Return the (x, y) coordinate for the center point of the cell that contains the specified text.  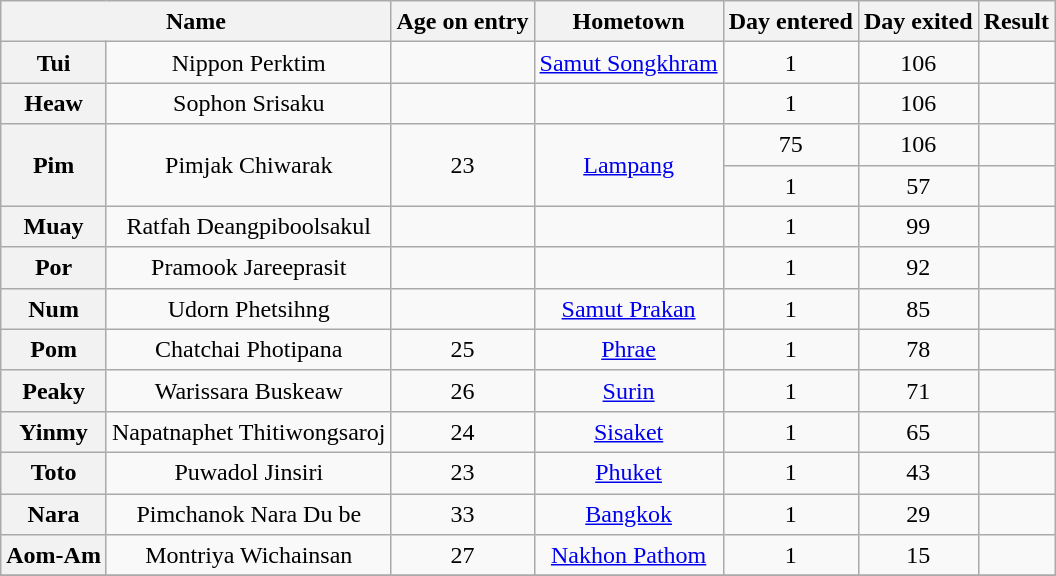
Pimchanok Nara Du be (248, 514)
Num (54, 308)
Phuket (628, 472)
Muay (54, 226)
Por (54, 268)
71 (918, 390)
27 (462, 556)
Age on entry (462, 22)
Puwadol Jinsiri (248, 472)
Sisaket (628, 432)
78 (918, 350)
Toto (54, 472)
33 (462, 514)
57 (918, 186)
Lampang (628, 165)
Samut Prakan (628, 308)
24 (462, 432)
Napatnaphet Thitiwongsaroj (248, 432)
43 (918, 472)
Heaw (54, 104)
Phrae (628, 350)
85 (918, 308)
Bangkok (628, 514)
Pimjak Chiwarak (248, 165)
99 (918, 226)
Peaky (54, 390)
Samut Songkhram (628, 62)
Sophon Srisaku (248, 104)
Day exited (918, 22)
Udorn Phetsihng (248, 308)
Pom (54, 350)
Montriya Wichainsan (248, 556)
Nippon Perktim (248, 62)
15 (918, 556)
Warissara Buskeaw (248, 390)
Chatchai Photipana (248, 350)
25 (462, 350)
Nara (54, 514)
Name (196, 22)
Result (1016, 22)
75 (790, 144)
65 (918, 432)
Ratfah Deangpiboolsakul (248, 226)
Pim (54, 165)
Pramook Jareeprasit (248, 268)
26 (462, 390)
Day entered (790, 22)
92 (918, 268)
Hometown (628, 22)
Nakhon Pathom (628, 556)
Yinmy (54, 432)
Tui (54, 62)
Aom-Am (54, 556)
Surin (628, 390)
29 (918, 514)
